For the text-containing cell, return its midpoint in [X, Y] coordinate format. 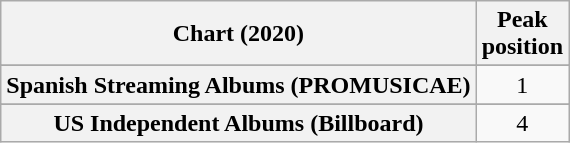
US Independent Albums (Billboard) [238, 123]
1 [522, 85]
Chart (2020) [238, 34]
4 [522, 123]
Peakposition [522, 34]
Spanish Streaming Albums (PROMUSICAE) [238, 85]
